Capture the cell that displays the provided text and extract its (x, y) central coordinate. 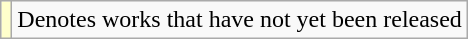
Denotes works that have not yet been released (240, 20)
